For the text-containing cell, return its midpoint in (X, Y) coordinate format. 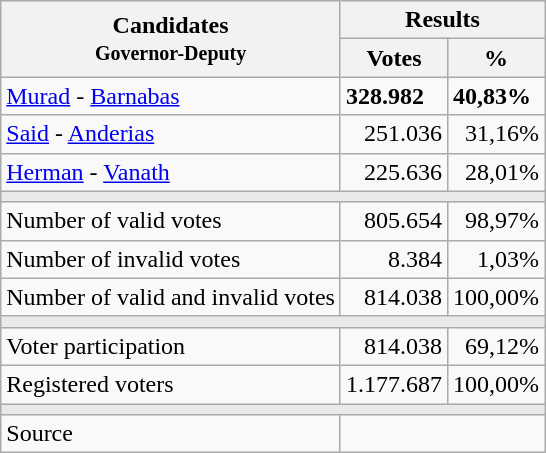
225.636 (394, 172)
Number of valid votes (171, 221)
CandidatesGovernor-Deputy (171, 39)
328.982 (394, 96)
Herman - Vanath (171, 172)
Number of invalid votes (171, 259)
% (496, 58)
Number of valid and invalid votes (171, 297)
251.036 (394, 134)
Votes (394, 58)
Voter participation (171, 346)
Murad - Barnabas (171, 96)
Results (442, 20)
805.654 (394, 221)
8.384 (394, 259)
31,16% (496, 134)
Source (171, 434)
1.177.687 (394, 384)
Said - Anderias (171, 134)
40,83% (496, 96)
28,01% (496, 172)
Registered voters (171, 384)
69,12% (496, 346)
1,03% (496, 259)
98,97% (496, 221)
